Output the [X, Y] coordinate of the center of the cell containing the given text.  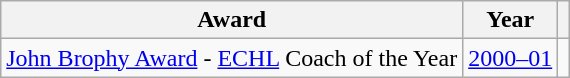
John Brophy Award - ECHL Coach of the Year [232, 58]
2000–01 [510, 58]
Award [232, 20]
Year [510, 20]
